Identify which cell holds the provided text, then report its [X, Y] central coordinate. 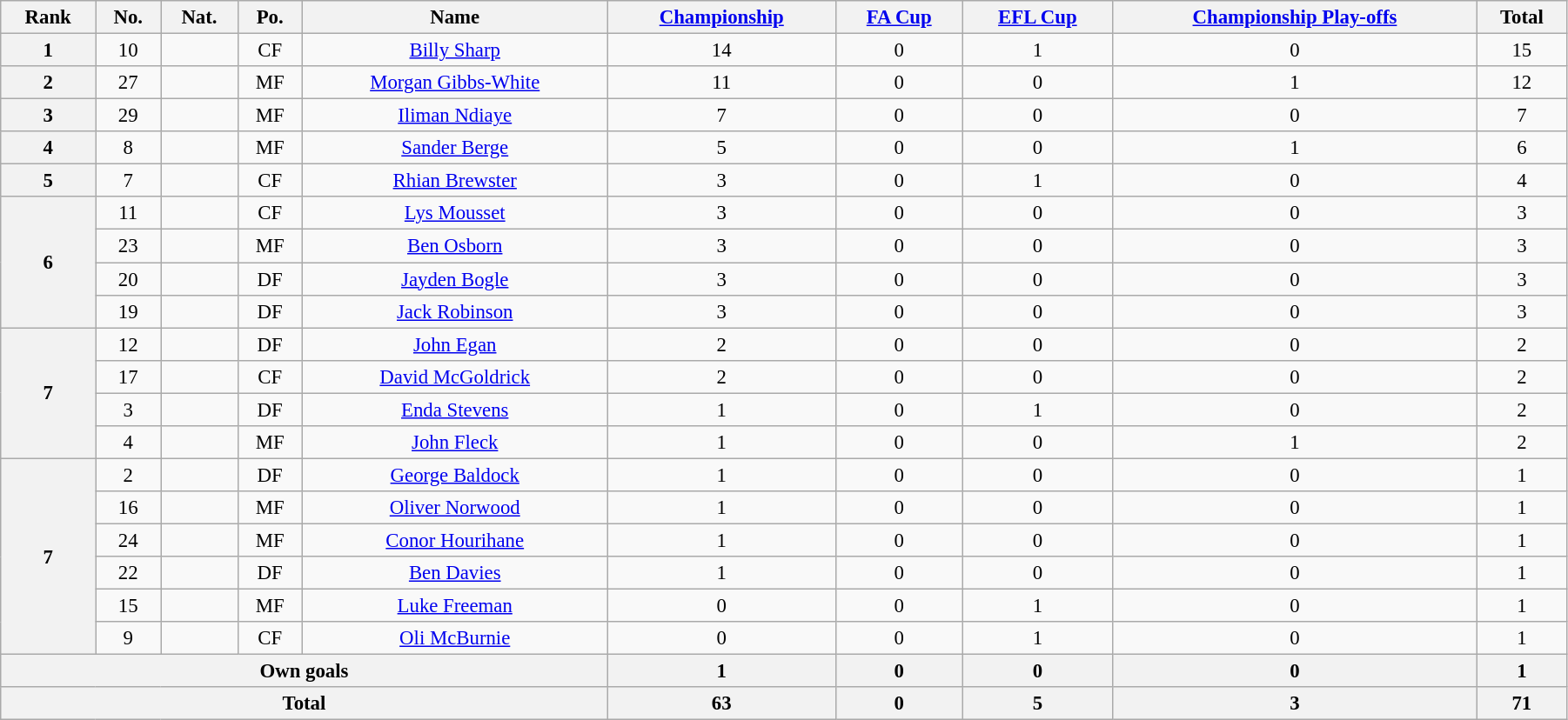
16 [129, 508]
17 [129, 377]
Billy Sharp [454, 50]
Ben Davies [454, 573]
John Fleck [454, 443]
George Baldock [454, 475]
Ben Osborn [454, 246]
Luke Freeman [454, 606]
22 [129, 573]
John Egan [454, 344]
Rhian Brewster [454, 181]
Own goals [305, 671]
27 [129, 83]
Enda Stevens [454, 410]
No. [129, 17]
David McGoldrick [454, 377]
20 [129, 279]
8 [129, 148]
19 [129, 311]
Championship Play-offs [1295, 17]
14 [721, 50]
24 [129, 540]
Nat. [199, 17]
Oliver Norwood [454, 508]
9 [129, 638]
Lys Mousset [454, 213]
29 [129, 116]
Rank [49, 17]
Morgan Gibbs-White [454, 83]
FA Cup [899, 17]
71 [1521, 703]
23 [129, 246]
63 [721, 703]
10 [129, 50]
EFL Cup [1037, 17]
Sander Berge [454, 148]
Jayden Bogle [454, 279]
Po. [270, 17]
Conor Hourihane [454, 540]
Iliman Ndiaye [454, 116]
Oli McBurnie [454, 638]
Jack Robinson [454, 311]
Name [454, 17]
Championship [721, 17]
